Extract the (X, Y) coordinate from the center of the cell holding the provided text.  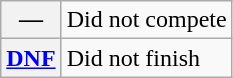
— (31, 20)
Did not compete (146, 20)
DNF (31, 58)
Did not finish (146, 58)
